Search for the cell housing the specified text and yield its (x, y) center coordinate. 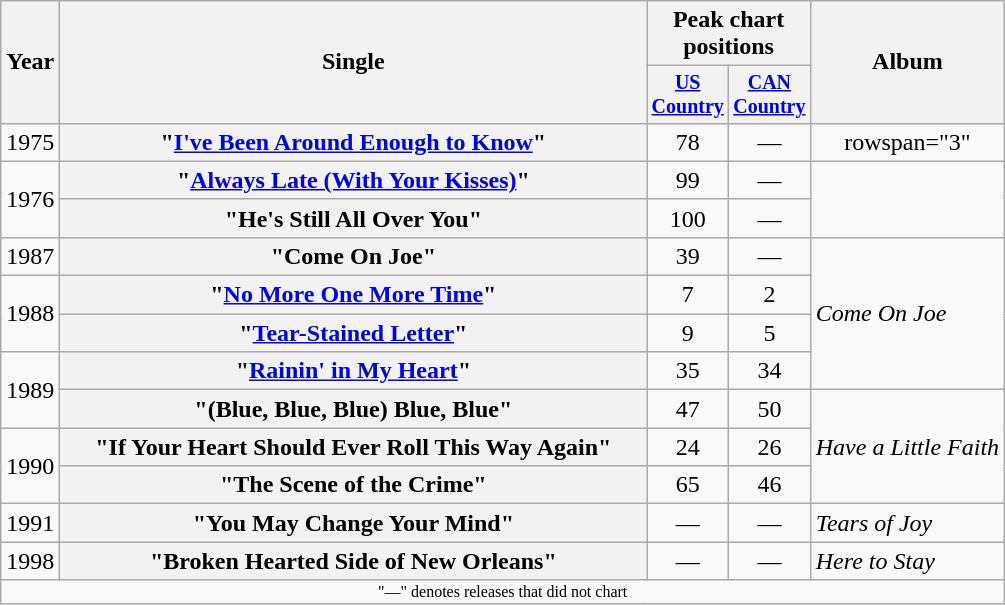
7 (688, 295)
Come On Joe (907, 313)
39 (688, 256)
Year (30, 62)
46 (770, 485)
1989 (30, 390)
2 (770, 295)
"If Your Heart Should Ever Roll This Way Again" (354, 447)
47 (688, 409)
35 (688, 371)
Tears of Joy (907, 523)
Peak chartpositions (728, 34)
34 (770, 371)
"I've Been Around Enough to Know" (354, 142)
26 (770, 447)
"No More One More Time" (354, 295)
100 (688, 218)
9 (688, 333)
1975 (30, 142)
1998 (30, 561)
24 (688, 447)
"Tear-Stained Letter" (354, 333)
"The Scene of the Crime" (354, 485)
"Rainin' in My Heart" (354, 371)
"Come On Joe" (354, 256)
1988 (30, 314)
"He's Still All Over You" (354, 218)
65 (688, 485)
CAN Country (770, 94)
Have a Little Faith (907, 447)
"Broken Hearted Side of New Orleans" (354, 561)
rowspan="3" (907, 142)
50 (770, 409)
"Always Late (With Your Kisses)" (354, 180)
"You May Change Your Mind" (354, 523)
US Country (688, 94)
99 (688, 180)
Single (354, 62)
1990 (30, 466)
5 (770, 333)
1976 (30, 199)
1987 (30, 256)
Here to Stay (907, 561)
Album (907, 62)
"—" denotes releases that did not chart (503, 592)
1991 (30, 523)
78 (688, 142)
"(Blue, Blue, Blue) Blue, Blue" (354, 409)
